Return (x, y) of the center of cell containing provided text 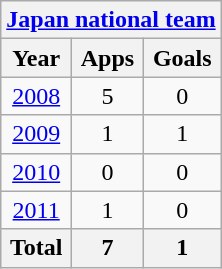
Total (36, 248)
Year (36, 58)
Goals (182, 58)
Japan national team (111, 20)
2011 (36, 210)
2008 (36, 96)
2010 (36, 172)
7 (108, 248)
2009 (36, 134)
5 (108, 96)
Apps (108, 58)
